Identify which cell holds the provided text, then report its [X, Y] central coordinate. 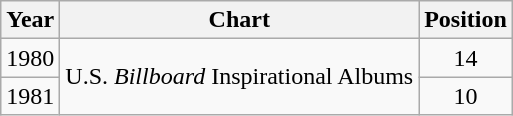
Chart [240, 20]
Year [30, 20]
10 [466, 96]
14 [466, 58]
1980 [30, 58]
U.S. Billboard Inspirational Albums [240, 77]
Position [466, 20]
1981 [30, 96]
